Pinpoint the cell where the given text exists, returning its [X, Y] midpoint coordinate. 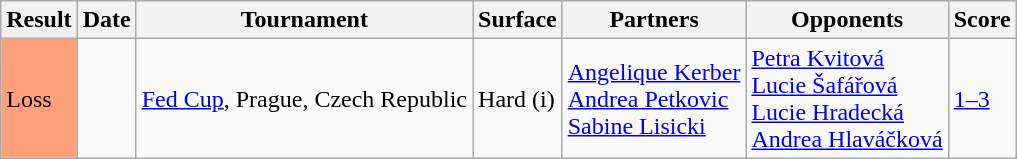
1–3 [982, 98]
Date [106, 20]
Result [39, 20]
Surface [518, 20]
Score [982, 20]
Loss [39, 98]
Partners [654, 20]
Petra Kvitová Lucie Šafářová Lucie Hradecká Andrea Hlaváčková [847, 98]
Hard (i) [518, 98]
Opponents [847, 20]
Tournament [304, 20]
Fed Cup, Prague, Czech Republic [304, 98]
Angelique Kerber Andrea Petkovic Sabine Lisicki [654, 98]
